Determine the (X, Y) coordinate at the center of the cell enclosing the given text.  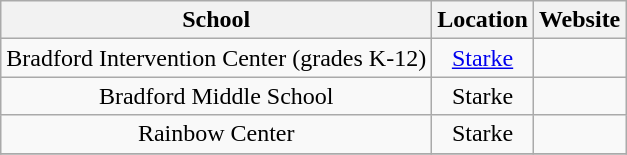
Bradford Intervention Center (grades K-12) (216, 58)
Bradford Middle School (216, 96)
Rainbow Center (216, 134)
Website (579, 20)
School (216, 20)
Location (483, 20)
